Find where the given text appears and provide that cell's center as [X, Y] coordinate. 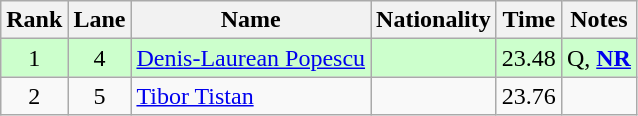
Rank [34, 20]
Q, NR [598, 58]
1 [34, 58]
5 [100, 96]
23.48 [528, 58]
2 [34, 96]
Denis-Laurean Popescu [251, 58]
Name [251, 20]
23.76 [528, 96]
4 [100, 58]
Lane [100, 20]
Notes [598, 20]
Nationality [434, 20]
Tibor Tistan [251, 96]
Time [528, 20]
